Output the [x, y] coordinate of the center of the cell containing the given text.  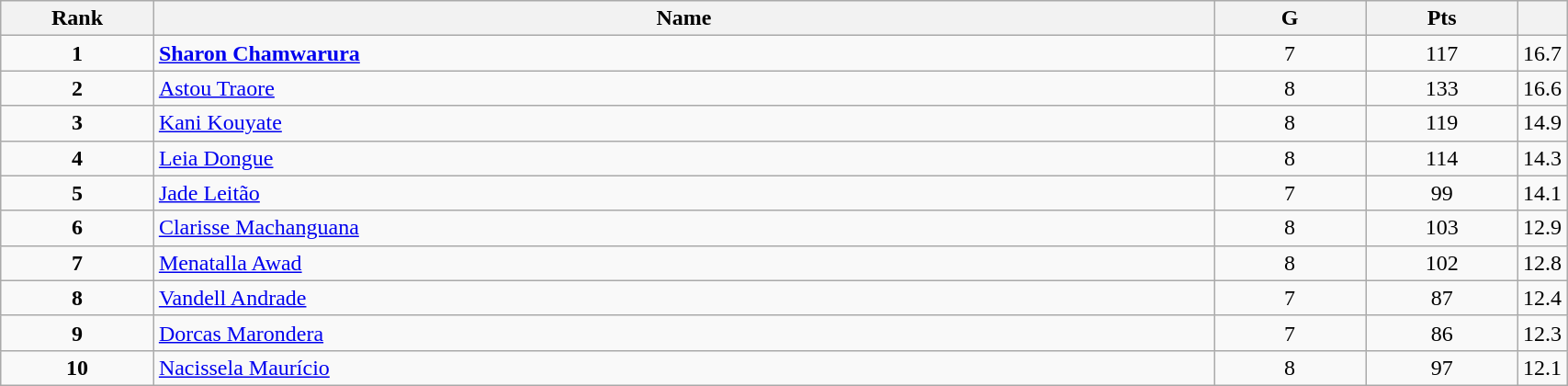
9 [77, 333]
Jade Leitão [683, 193]
Astou Traore [683, 88]
103 [1442, 228]
G [1290, 18]
86 [1442, 333]
Name [683, 18]
12.1 [1543, 368]
Sharon Chamwarura [683, 53]
Nacissela Maurício [683, 368]
114 [1442, 158]
Leia Dongue [683, 158]
Rank [77, 18]
16.6 [1543, 88]
Kani Kouyate [683, 123]
6 [77, 228]
16.7 [1543, 53]
Vandell Andrade [683, 298]
102 [1442, 263]
10 [77, 368]
14.9 [1543, 123]
119 [1442, 123]
2 [77, 88]
3 [77, 123]
Clarisse Machanguana [683, 228]
87 [1442, 298]
14.1 [1543, 193]
4 [77, 158]
14.3 [1543, 158]
99 [1442, 193]
117 [1442, 53]
97 [1442, 368]
12.9 [1543, 228]
12.4 [1543, 298]
5 [77, 193]
1 [77, 53]
12.8 [1543, 263]
12.3 [1543, 333]
Pts [1442, 18]
133 [1442, 88]
Menatalla Awad [683, 263]
Dorcas Marondera [683, 333]
